Identify which cell holds the provided text, then report its [x, y] central coordinate. 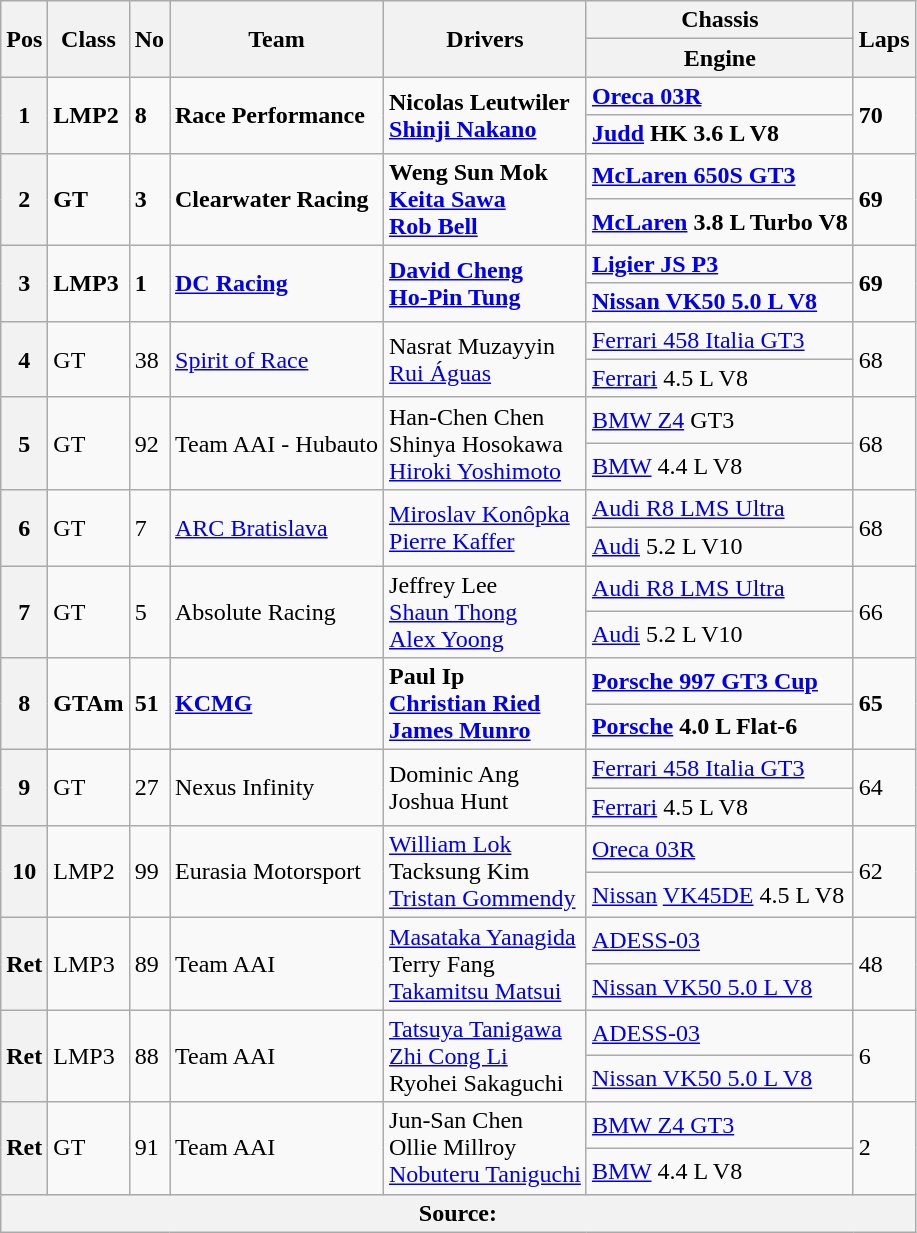
Engine [720, 58]
65 [884, 704]
92 [149, 443]
64 [884, 788]
Spirit of Race [277, 359]
Masataka Yanagida Terry Fang Takamitsu Matsui [486, 964]
38 [149, 359]
Tatsuya Tanigawa Zhi Cong Li Ryohei Sakaguchi [486, 1056]
Team [277, 39]
McLaren 650S GT3 [720, 176]
99 [149, 872]
Team AAI - Hubauto [277, 443]
Paul Ip Christian Ried James Munro [486, 704]
Eurasia Motorsport [277, 872]
McLaren 3.8 L Turbo V8 [720, 222]
Source: [458, 1213]
DC Racing [277, 283]
88 [149, 1056]
Han-Chen Chen Shinya Hosokawa Hiroki Yoshimoto [486, 443]
27 [149, 788]
Jun-San Chen Ollie Millroy Nobuteru Taniguchi [486, 1148]
David Cheng Ho-Pin Tung [486, 283]
Dominic Ang Joshua Hunt [486, 788]
66 [884, 612]
Porsche 997 GT3 Cup [720, 681]
Nexus Infinity [277, 788]
Porsche 4.0 L Flat-6 [720, 727]
10 [24, 872]
9 [24, 788]
Jeffrey Lee Shaun Thong Alex Yoong [486, 612]
91 [149, 1148]
Chassis [720, 20]
Absolute Racing [277, 612]
89 [149, 964]
62 [884, 872]
Miroslav Konôpka Pierre Kaffer [486, 527]
Clearwater Racing [277, 199]
4 [24, 359]
Nicolas Leutwiler Shinji Nakano [486, 115]
Laps [884, 39]
Weng Sun Mok Keita Sawa Rob Bell [486, 199]
Nissan VK45DE 4.5 L V8 [720, 895]
ARC Bratislava [277, 527]
51 [149, 704]
William Lok Tacksung Kim Tristan Gommendy [486, 872]
70 [884, 115]
Class [88, 39]
Race Performance [277, 115]
KCMG [277, 704]
Pos [24, 39]
GTAm [88, 704]
Ligier JS P3 [720, 264]
Judd HK 3.6 L V8 [720, 134]
Nasrat Muzayyin Rui Águas [486, 359]
48 [884, 964]
No [149, 39]
Drivers [486, 39]
